Identify which cell holds the provided text, then report its [X, Y] central coordinate. 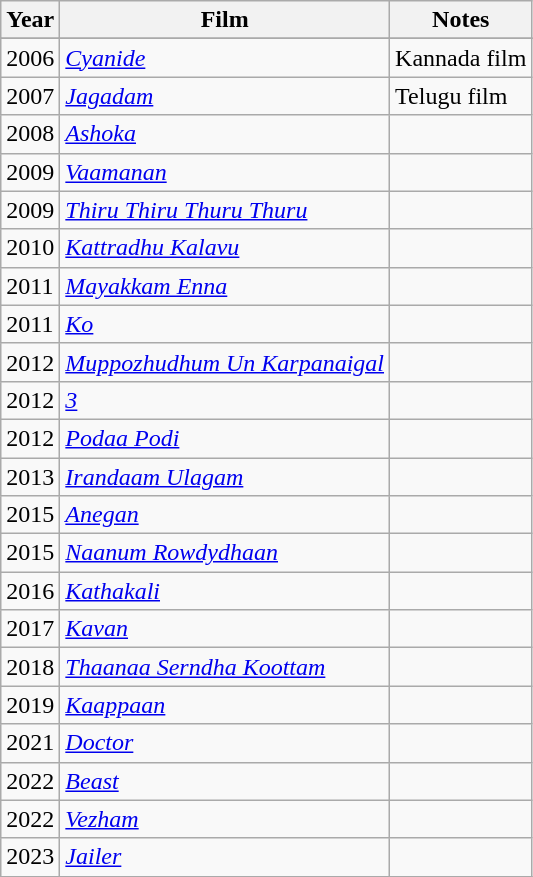
Year [30, 20]
Podaa Podi [225, 438]
2018 [30, 667]
2006 [30, 58]
2010 [30, 248]
Ko [225, 324]
Anegan [225, 515]
Ashoka [225, 134]
Kavan [225, 629]
Jagadam [225, 96]
2019 [30, 705]
Notes [461, 20]
3 [225, 400]
Kaappaan [225, 705]
Vezham [225, 819]
2008 [30, 134]
Telugu film [461, 96]
Doctor [225, 743]
2013 [30, 477]
Cyanide [225, 58]
Muppozhudhum Un Karpanaigal [225, 362]
Thiru Thiru Thuru Thuru [225, 210]
2023 [30, 857]
Vaamanan [225, 172]
Kathakali [225, 591]
Kannada film [461, 58]
2021 [30, 743]
Beast [225, 781]
2016 [30, 591]
Mayakkam Enna [225, 286]
2017 [30, 629]
Thaanaa Serndha Koottam [225, 667]
Irandaam Ulagam [225, 477]
2007 [30, 96]
Naanum Rowdydhaan [225, 553]
Film [225, 20]
Jailer [225, 857]
Kattradhu Kalavu [225, 248]
